Capture the cell that displays the provided text and extract its (X, Y) central coordinate. 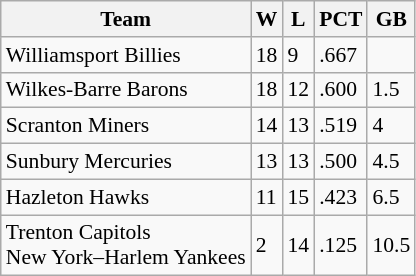
L (298, 19)
9 (298, 55)
Trenton CapitolsNew York–Harlem Yankees (126, 246)
15 (298, 197)
PCT (340, 19)
Team (126, 19)
.125 (340, 246)
4.5 (391, 162)
.667 (340, 55)
12 (298, 90)
Sunbury Mercuries (126, 162)
GB (391, 19)
W (267, 19)
.519 (340, 126)
Williamsport Billies (126, 55)
Wilkes-Barre Barons (126, 90)
10.5 (391, 246)
4 (391, 126)
Hazleton Hawks (126, 197)
2 (267, 246)
Scranton Miners (126, 126)
6.5 (391, 197)
.600 (340, 90)
.500 (340, 162)
1.5 (391, 90)
.423 (340, 197)
11 (267, 197)
